Pinpoint the cell where the given text exists, returning its (x, y) midpoint coordinate. 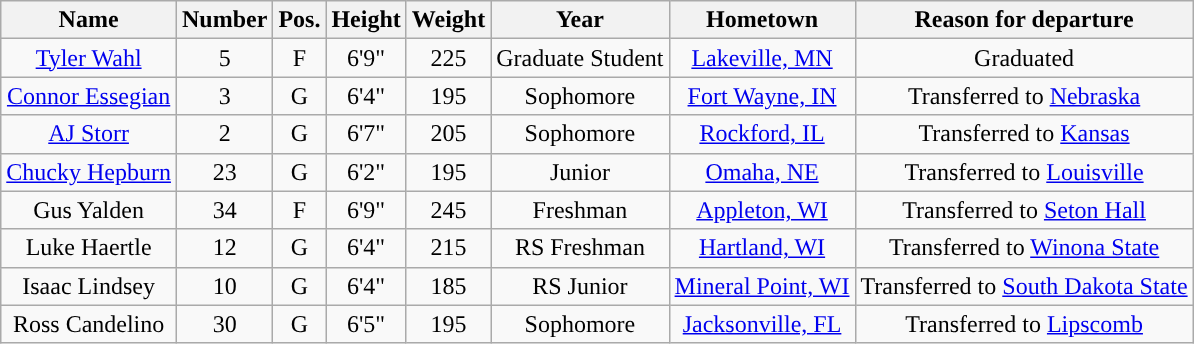
Hartland, WI (762, 248)
Year (580, 20)
215 (448, 248)
Lakeville, MN (762, 58)
Transferred to Kansas (1024, 134)
AJ Storr (89, 134)
185 (448, 286)
Luke Haertle (89, 248)
34 (224, 210)
Reason for departure (1024, 20)
Connor Essegian (89, 96)
Name (89, 20)
6'5" (366, 324)
Pos. (300, 20)
3 (224, 96)
Tyler Wahl (89, 58)
Graduated (1024, 58)
Chucky Hepburn (89, 172)
RS Junior (580, 286)
Transferred to South Dakota State (1024, 286)
Fort Wayne, IN (762, 96)
Transferred to Seton Hall (1024, 210)
RS Freshman (580, 248)
Junior (580, 172)
245 (448, 210)
Graduate Student (580, 58)
Hometown (762, 20)
6'2" (366, 172)
5 (224, 58)
Weight (448, 20)
Transferred to Lipscomb (1024, 324)
Transferred to Winona State (1024, 248)
Appleton, WI (762, 210)
Height (366, 20)
Jacksonville, FL (762, 324)
Gus Yalden (89, 210)
Number (224, 20)
Mineral Point, WI (762, 286)
2 (224, 134)
10 (224, 286)
Freshman (580, 210)
23 (224, 172)
225 (448, 58)
Ross Candelino (89, 324)
205 (448, 134)
30 (224, 324)
Isaac Lindsey (89, 286)
Transferred to Louisville (1024, 172)
Rockford, IL (762, 134)
Omaha, NE (762, 172)
12 (224, 248)
Transferred to Nebraska (1024, 96)
6'7" (366, 134)
